Return (x, y) of the center of cell containing provided text 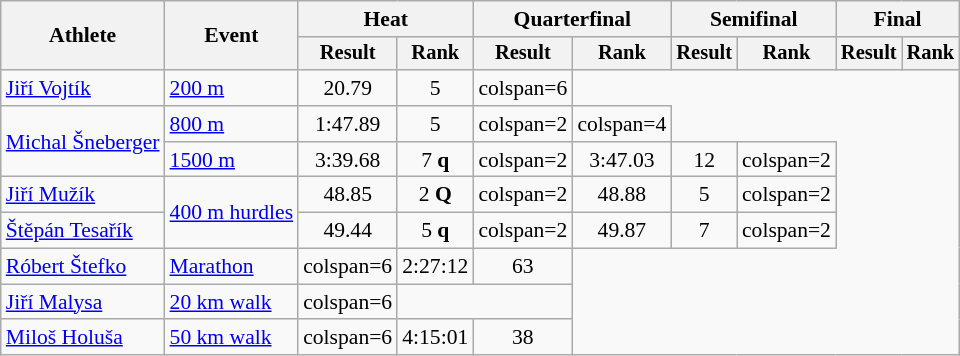
49.87 (622, 231)
Semifinal (754, 19)
Jiří Malysa (83, 302)
Štěpán Tesařík (83, 231)
Miloš Holuša (83, 338)
2 Q (435, 195)
Athlete (83, 36)
2:27:12 (435, 267)
4:15:01 (435, 338)
63 (522, 267)
20 km walk (232, 302)
48.88 (622, 195)
Quarterfinal (572, 19)
49.44 (348, 231)
7 (704, 231)
400 m hurdles (232, 212)
Heat (386, 19)
Marathon (232, 267)
50 km walk (232, 338)
Róbert Štefko (83, 267)
3:39.68 (348, 160)
48.85 (348, 195)
1:47.89 (348, 124)
Jiří Vojtík (83, 88)
12 (704, 160)
3:47.03 (622, 160)
Event (232, 36)
200 m (232, 88)
colspan=4 (622, 124)
Jiří Mužík (83, 195)
5 q (435, 231)
Michal Šneberger (83, 142)
800 m (232, 124)
1500 m (232, 160)
20.79 (348, 88)
38 (522, 338)
7 q (435, 160)
Final (898, 19)
